Scan for the cell matching the given text and deliver its (X, Y) coordinate at center. 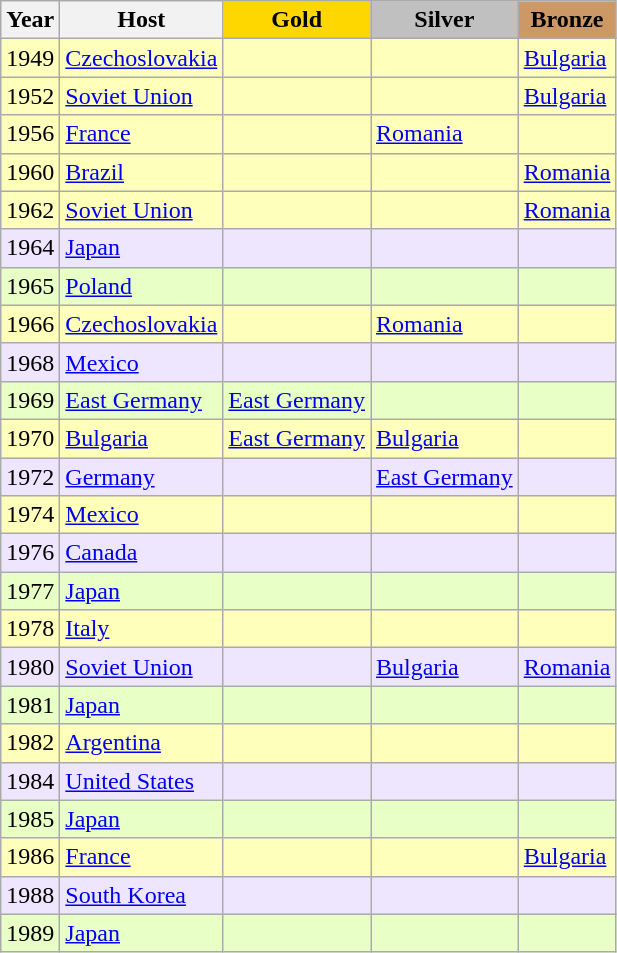
1989 (30, 933)
1952 (30, 96)
1965 (30, 286)
Brazil (142, 172)
Bronze (567, 20)
Year (30, 20)
1969 (30, 400)
1956 (30, 134)
1962 (30, 210)
1988 (30, 895)
1981 (30, 705)
1982 (30, 743)
Poland (142, 286)
United States (142, 781)
1960 (30, 172)
Germany (142, 477)
1985 (30, 819)
1976 (30, 553)
1977 (30, 591)
1986 (30, 857)
Argentina (142, 743)
1980 (30, 667)
1974 (30, 515)
Italy (142, 629)
South Korea (142, 895)
1984 (30, 781)
1964 (30, 248)
1949 (30, 58)
1966 (30, 324)
Gold (297, 20)
1968 (30, 362)
Canada (142, 553)
1978 (30, 629)
Host (142, 20)
1972 (30, 477)
Silver (444, 20)
1970 (30, 438)
